From the cell containing the given text, extract its center point as [X, Y] coordinate. 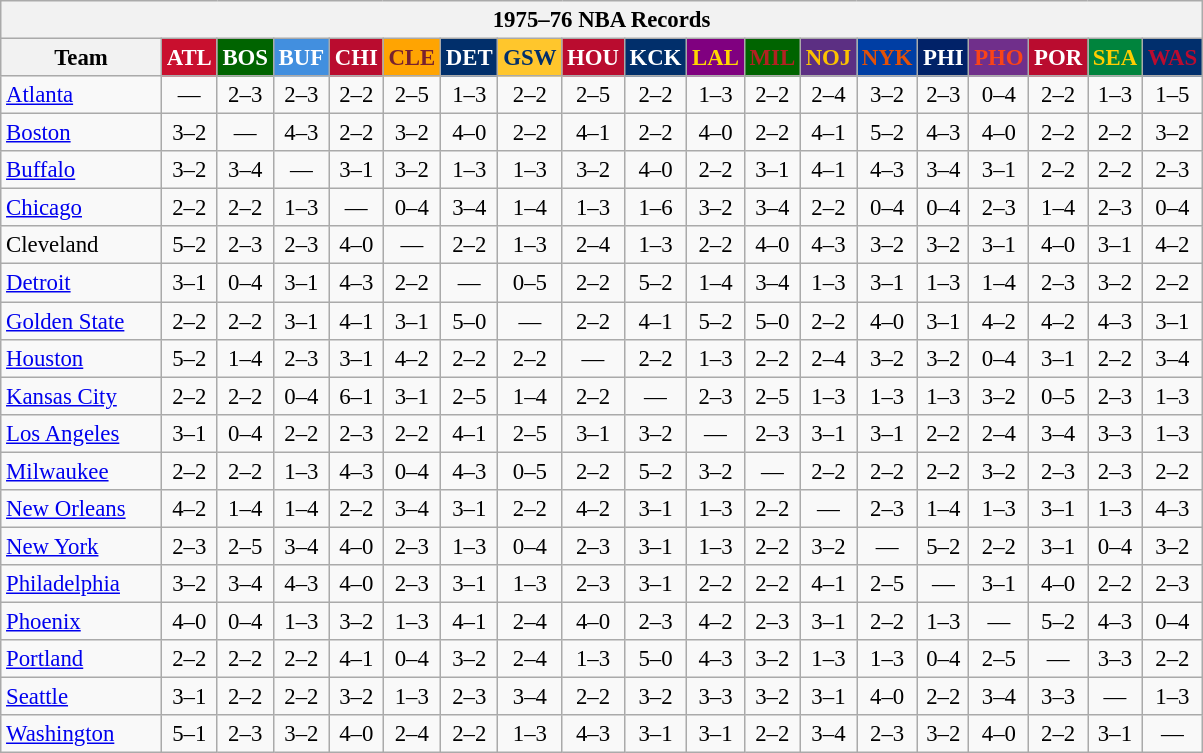
5–1 [189, 734]
GSW [530, 58]
Chicago [82, 208]
Washington [82, 734]
NYK [888, 58]
MIL [772, 58]
NOJ [828, 58]
PHI [944, 58]
New York [82, 546]
LAL [716, 58]
BOS [245, 58]
1975–76 NBA Records [602, 20]
DET [470, 58]
1–5 [1172, 95]
PHO [999, 58]
HOU [594, 58]
6–1 [356, 396]
Cleveland [82, 245]
Seattle [82, 697]
Atlanta [82, 95]
CHI [356, 58]
WAS [1172, 58]
ATL [189, 58]
Golden State [82, 321]
Los Angeles [82, 433]
Houston [82, 358]
Milwaukee [82, 471]
Portland [82, 659]
BUF [301, 58]
1–6 [656, 208]
Buffalo [82, 170]
Philadelphia [82, 584]
POR [1058, 58]
New Orleans [82, 509]
CLE [412, 58]
Kansas City [82, 396]
Detroit [82, 283]
Phoenix [82, 621]
KCK [656, 58]
SEA [1116, 58]
Team [82, 58]
Boston [82, 133]
